Determine the [X, Y] coordinate at the center of the cell enclosing the given text.  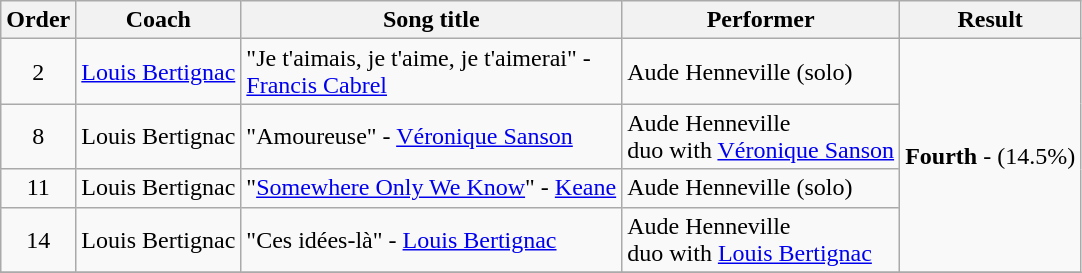
Result [990, 20]
2 [38, 72]
8 [38, 136]
Aude Henneville duo with Véronique Sanson [761, 136]
"Amoureuse" - Véronique Sanson [432, 136]
Performer [761, 20]
11 [38, 188]
Fourth - (14.5%) [990, 156]
"Ces idées-là" - Louis Bertignac [432, 240]
Coach [158, 20]
"Somewhere Only We Know" - Keane [432, 188]
Aude Henneville duo with Louis Bertignac [761, 240]
Order [38, 20]
"Je t'aimais, je t'aime, je t'aimerai" - Francis Cabrel [432, 72]
14 [38, 240]
Song title [432, 20]
